Output the [x, y] coordinate of the center of the cell containing the given text.  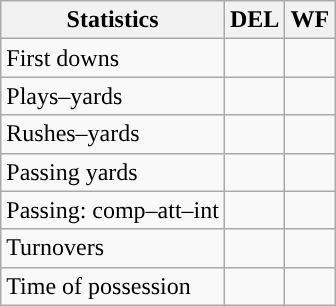
Plays–yards [113, 96]
WF [310, 20]
First downs [113, 58]
Rushes–yards [113, 134]
Time of possession [113, 286]
Passing: comp–att–int [113, 210]
DEL [254, 20]
Passing yards [113, 172]
Statistics [113, 20]
Turnovers [113, 248]
